For the text-containing cell, return its midpoint in [X, Y] coordinate format. 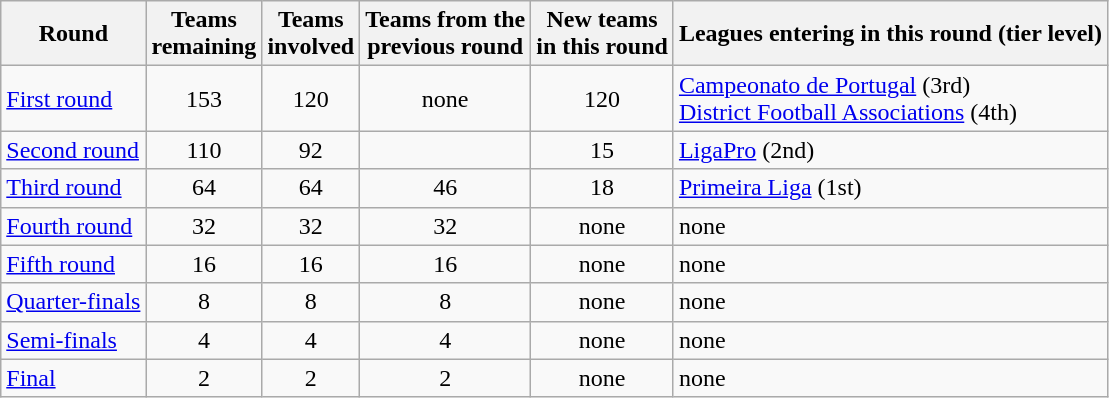
Leagues entering in this round (tier level) [890, 34]
Final [74, 378]
Semi-finals [74, 340]
Teams from theprevious round [446, 34]
Round [74, 34]
Third round [74, 188]
153 [204, 98]
Fourth round [74, 226]
First round [74, 98]
Campeonato de Portugal (3rd)District Football Associations (4th) [890, 98]
New teamsin this round [602, 34]
Teamsremaining [204, 34]
Primeira Liga (1st) [890, 188]
LigaPro (2nd) [890, 150]
Fifth round [74, 264]
92 [311, 150]
Quarter-finals [74, 302]
Teamsinvolved [311, 34]
15 [602, 150]
110 [204, 150]
46 [446, 188]
18 [602, 188]
Second round [74, 150]
